Extract the (X, Y) coordinate from the center of the cell holding the provided text.  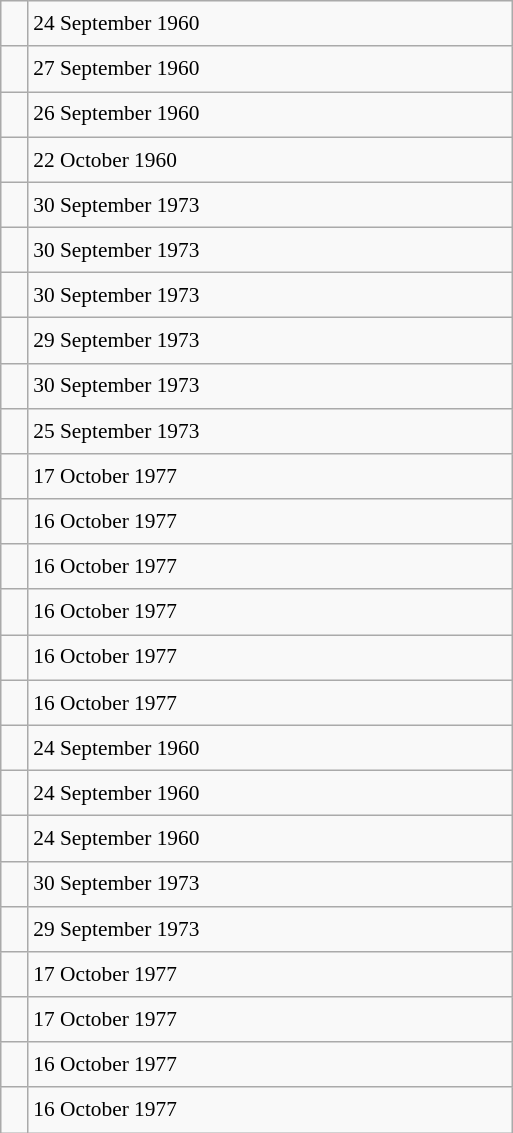
25 September 1973 (270, 430)
26 September 1960 (270, 114)
22 October 1960 (270, 160)
27 September 1960 (270, 68)
